For the text-containing cell, return its midpoint in (x, y) coordinate format. 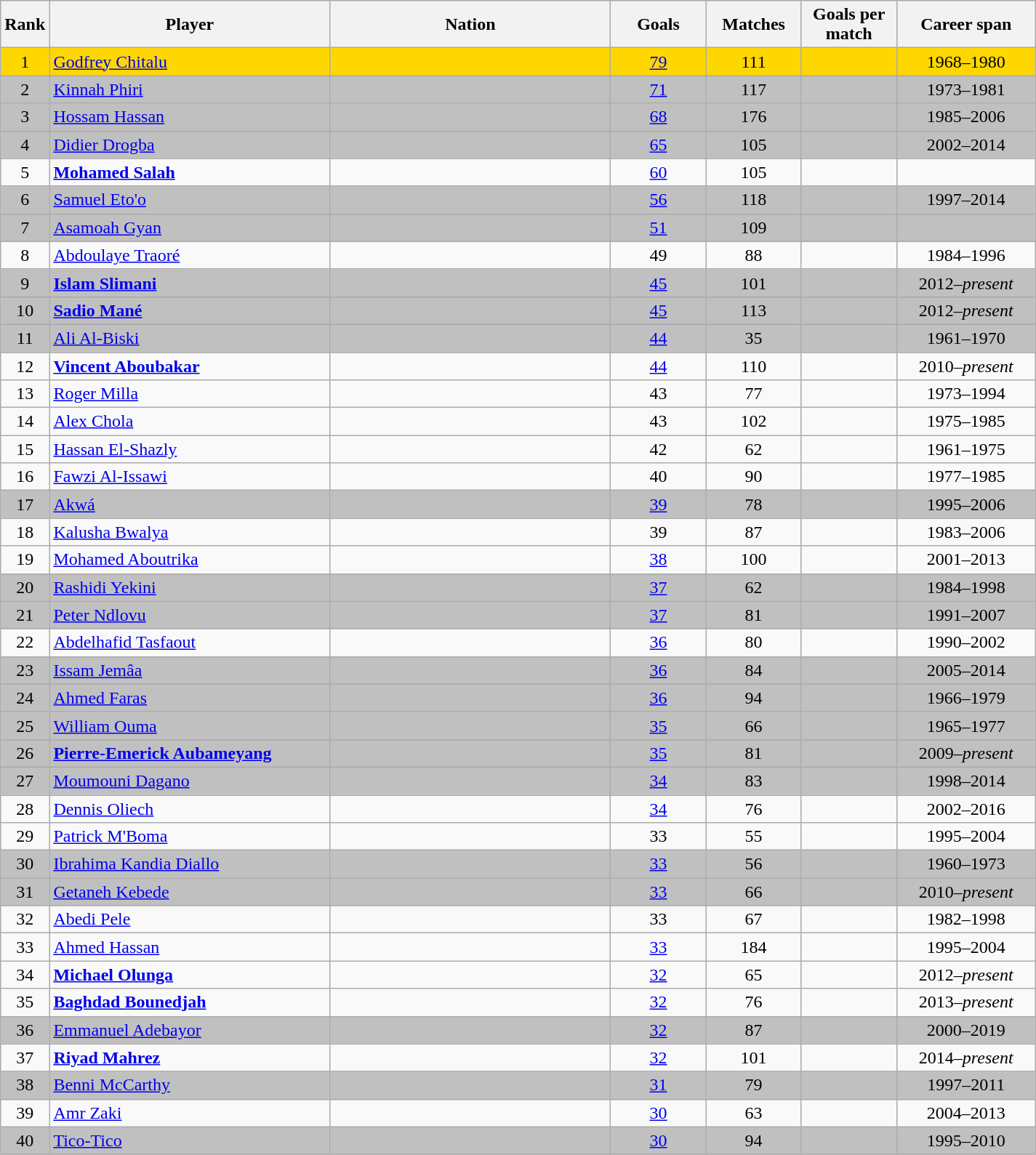
100 (753, 560)
Ahmed Faras (190, 698)
Didier Drogba (190, 145)
29 (25, 837)
23 (25, 670)
1968–1980 (965, 62)
Nation (470, 25)
12 (25, 366)
Ali Al-Biski (190, 338)
88 (753, 255)
Vincent Aboubakar (190, 366)
117 (753, 89)
176 (753, 117)
2005–2014 (965, 670)
19 (25, 560)
2 (25, 89)
1961–1970 (965, 338)
Ibrahima Kandia Diallo (190, 864)
Pierre-Emerick Aubameyang (190, 753)
1990–2002 (965, 643)
1 (25, 62)
2002–2014 (965, 145)
5 (25, 172)
1995–2010 (965, 1140)
1966–1979 (965, 698)
1975–1985 (965, 422)
Abdoulaye Traoré (190, 255)
109 (753, 228)
Baghdad Bounedjah (190, 1002)
Goals per match (849, 25)
4 (25, 145)
90 (753, 477)
Ahmed Hassan (190, 947)
1998–2014 (965, 781)
21 (25, 615)
1984–1998 (965, 587)
7 (25, 228)
Sadio Mané (190, 310)
24 (25, 698)
15 (25, 449)
William Ouma (190, 725)
Emmanuel Adebayor (190, 1030)
1991–2007 (965, 615)
Moumouni Dagano (190, 781)
60 (659, 172)
2009–present (965, 753)
Dennis Oliech (190, 809)
113 (753, 310)
Player (190, 25)
2004–2013 (965, 1113)
Samuel Eto'o (190, 200)
28 (25, 809)
71 (659, 89)
102 (753, 422)
110 (753, 366)
51 (659, 228)
Alex Chola (190, 422)
1961–1975 (965, 449)
55 (753, 837)
11 (25, 338)
Abedi Pele (190, 919)
1985–2006 (965, 117)
17 (25, 504)
13 (25, 394)
Roger Milla (190, 394)
18 (25, 532)
25 (25, 725)
Peter Ndlovu (190, 615)
14 (25, 422)
Hossam Hassan (190, 117)
Asamoah Gyan (190, 228)
Islam Slimani (190, 283)
9 (25, 283)
184 (753, 947)
Riyad Mahrez (190, 1058)
Akwá (190, 504)
20 (25, 587)
Tico-Tico (190, 1140)
Goals (659, 25)
1973–1981 (965, 89)
2002–2016 (965, 809)
3 (25, 117)
1995–2006 (965, 504)
1982–1998 (965, 919)
49 (659, 255)
1997–2011 (965, 1085)
Mohamed Salah (190, 172)
2001–2013 (965, 560)
Career span (965, 25)
Abdelhafid Tasfaout (190, 643)
Amr Zaki (190, 1113)
27 (25, 781)
Michael Olunga (190, 975)
84 (753, 670)
16 (25, 477)
83 (753, 781)
63 (753, 1113)
Matches (753, 25)
6 (25, 200)
2000–2019 (965, 1030)
1983–2006 (965, 532)
Issam Jemâa (190, 670)
111 (753, 62)
68 (659, 117)
Fawzi Al-Issawi (190, 477)
1960–1973 (965, 864)
Hassan El-Shazly (190, 449)
Rank (25, 25)
77 (753, 394)
Kalusha Bwalya (190, 532)
118 (753, 200)
Benni McCarthy (190, 1085)
26 (25, 753)
67 (753, 919)
Kinnah Phiri (190, 89)
1997–2014 (965, 200)
Patrick M'Boma (190, 837)
1973–1994 (965, 394)
Godfrey Chitalu (190, 62)
8 (25, 255)
78 (753, 504)
2014–present (965, 1058)
Mohamed Aboutrika (190, 560)
Rashidi Yekini (190, 587)
2013–present (965, 1002)
Getaneh Kebede (190, 892)
1984–1996 (965, 255)
22 (25, 643)
10 (25, 310)
1977–1985 (965, 477)
1965–1977 (965, 725)
42 (659, 449)
80 (753, 643)
